Scan for the cell matching the given text and deliver its [X, Y] coordinate at center. 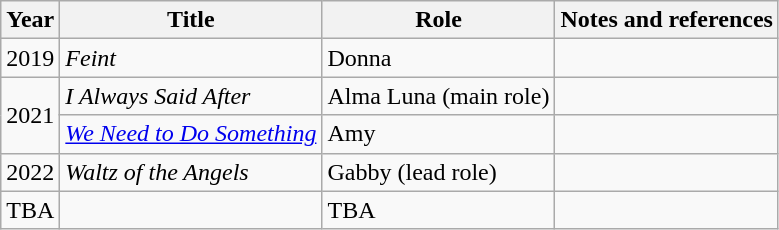
Role [438, 20]
2021 [30, 115]
Alma Luna (main role) [438, 96]
We Need to Do Something [191, 134]
2019 [30, 58]
Waltz of the Angels [191, 172]
2022 [30, 172]
Year [30, 20]
Gabby (lead role) [438, 172]
Donna [438, 58]
Amy [438, 134]
I Always Said After [191, 96]
Feint [191, 58]
Notes and references [666, 20]
Title [191, 20]
